Detect which cell encompasses the target text, then output its (x, y) center coordinate. 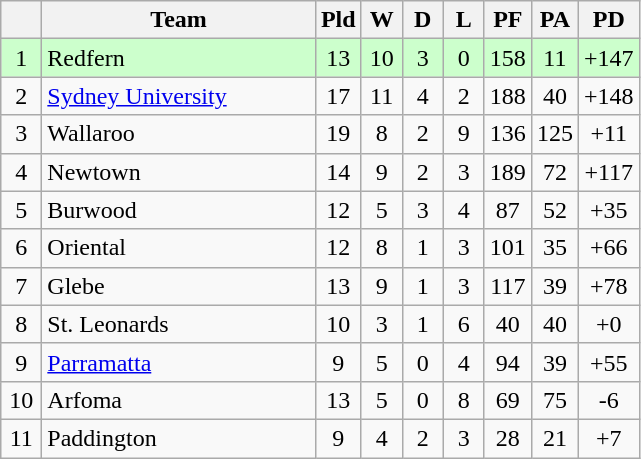
94 (508, 362)
Pld (338, 20)
+78 (608, 286)
PF (508, 20)
21 (554, 438)
158 (508, 58)
W (382, 20)
Arfoma (179, 400)
Newtown (179, 172)
+7 (608, 438)
117 (508, 286)
PA (554, 20)
75 (554, 400)
L (464, 20)
Oriental (179, 248)
+35 (608, 210)
D (422, 20)
Sydney University (179, 96)
+147 (608, 58)
Redfern (179, 58)
+55 (608, 362)
87 (508, 210)
St. Leonards (179, 324)
17 (338, 96)
125 (554, 134)
Team (179, 20)
-6 (608, 400)
14 (338, 172)
+11 (608, 134)
+66 (608, 248)
136 (508, 134)
+148 (608, 96)
Glebe (179, 286)
189 (508, 172)
188 (508, 96)
72 (554, 172)
Paddington (179, 438)
19 (338, 134)
+0 (608, 324)
52 (554, 210)
Burwood (179, 210)
101 (508, 248)
Parramatta (179, 362)
28 (508, 438)
69 (508, 400)
+117 (608, 172)
35 (554, 248)
PD (608, 20)
7 (22, 286)
Wallaroo (179, 134)
